Determine the (x, y) coordinate at the center of the cell enclosing the given text.  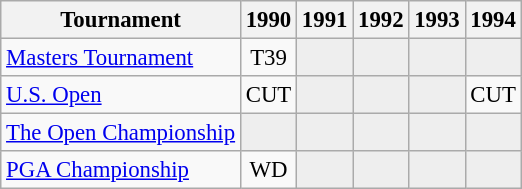
1994 (493, 20)
Masters Tournament (121, 58)
1993 (437, 20)
T39 (268, 58)
1992 (381, 20)
1990 (268, 20)
WD (268, 170)
Tournament (121, 20)
1991 (325, 20)
The Open Championship (121, 133)
U.S. Open (121, 95)
PGA Championship (121, 170)
